Extract the (x, y) coordinate from the center of the cell holding the provided text.  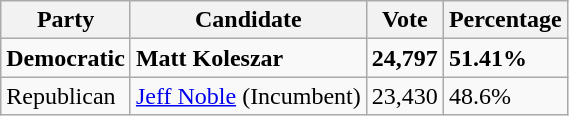
51.41% (505, 58)
Percentage (505, 20)
48.6% (505, 96)
Candidate (248, 20)
Matt Koleszar (248, 58)
Party (66, 20)
Republican (66, 96)
24,797 (404, 58)
Jeff Noble (Incumbent) (248, 96)
Democratic (66, 58)
23,430 (404, 96)
Vote (404, 20)
